Identify which cell holds the provided text, then report its (x, y) central coordinate. 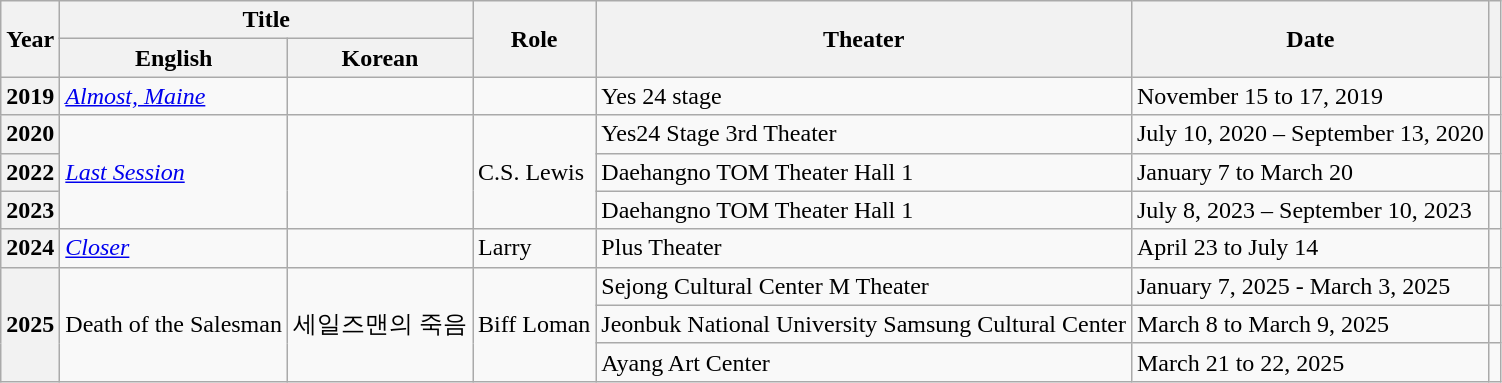
April 23 to July 14 (1310, 248)
January 7 to March 20 (1310, 172)
Theater (864, 39)
2025 (30, 324)
July 8, 2023 – September 10, 2023 (1310, 210)
March 21 to 22, 2025 (1310, 362)
2024 (30, 248)
Last Session (174, 172)
2022 (30, 172)
Death of the Salesman (174, 324)
Jeonbuk National University Samsung Cultural Center (864, 324)
English (174, 58)
Sejong Cultural Center M Theater (864, 286)
November 15 to 17, 2019 (1310, 96)
Larry (534, 248)
Closer (174, 248)
Plus Theater (864, 248)
2019 (30, 96)
2020 (30, 134)
July 10, 2020 – September 13, 2020 (1310, 134)
Year (30, 39)
Title (266, 20)
세일즈맨의 죽음 (380, 324)
Date (1310, 39)
2023 (30, 210)
Ayang Art Center (864, 362)
Yes 24 stage (864, 96)
Role (534, 39)
C.S. Lewis (534, 172)
Yes24 Stage 3rd Theater (864, 134)
March 8 to March 9, 2025 (1310, 324)
Biff Loman (534, 324)
January 7, 2025 - March 3, 2025 (1310, 286)
Almost, Maine (174, 96)
Korean (380, 58)
